Output the [x, y] coordinate of the center of the cell containing the given text.  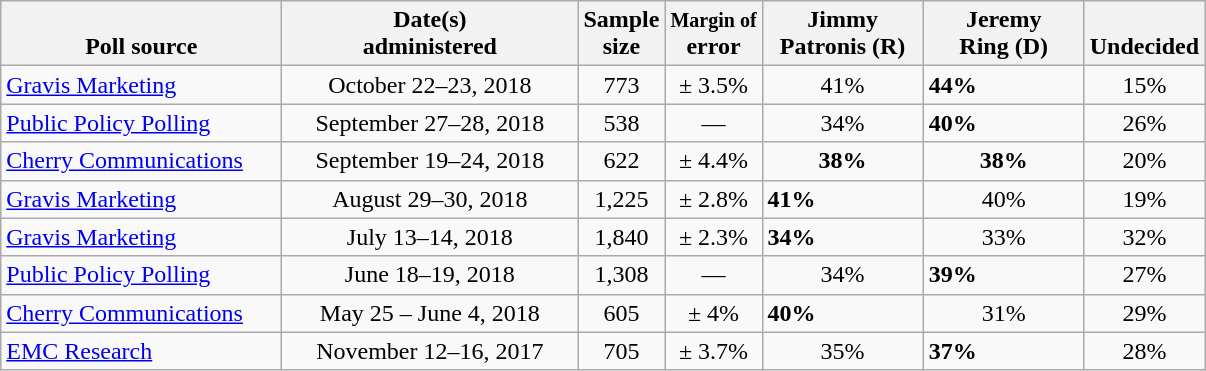
Poll source [142, 34]
Date(s)administered [430, 34]
September 27–28, 2018 [430, 123]
26% [1144, 123]
773 [622, 85]
1,308 [622, 275]
± 3.7% [714, 351]
EMC Research [142, 351]
± 4.4% [714, 161]
Margin oferror [714, 34]
September 19–24, 2018 [430, 161]
Undecided [1144, 34]
October 22–23, 2018 [430, 85]
37% [1004, 351]
33% [1004, 237]
44% [1004, 85]
28% [1144, 351]
31% [1004, 313]
35% [842, 351]
1,225 [622, 199]
± 2.8% [714, 199]
39% [1004, 275]
± 2.3% [714, 237]
605 [622, 313]
1,840 [622, 237]
15% [1144, 85]
± 4% [714, 313]
29% [1144, 313]
May 25 – June 4, 2018 [430, 313]
32% [1144, 237]
19% [1144, 199]
JimmyPatronis (R) [842, 34]
JeremyRing (D) [1004, 34]
27% [1144, 275]
622 [622, 161]
20% [1144, 161]
± 3.5% [714, 85]
538 [622, 123]
August 29–30, 2018 [430, 199]
Samplesize [622, 34]
June 18–19, 2018 [430, 275]
July 13–14, 2018 [430, 237]
November 12–16, 2017 [430, 351]
705 [622, 351]
